Locate the cell with the specified text and output its [X, Y] center coordinate. 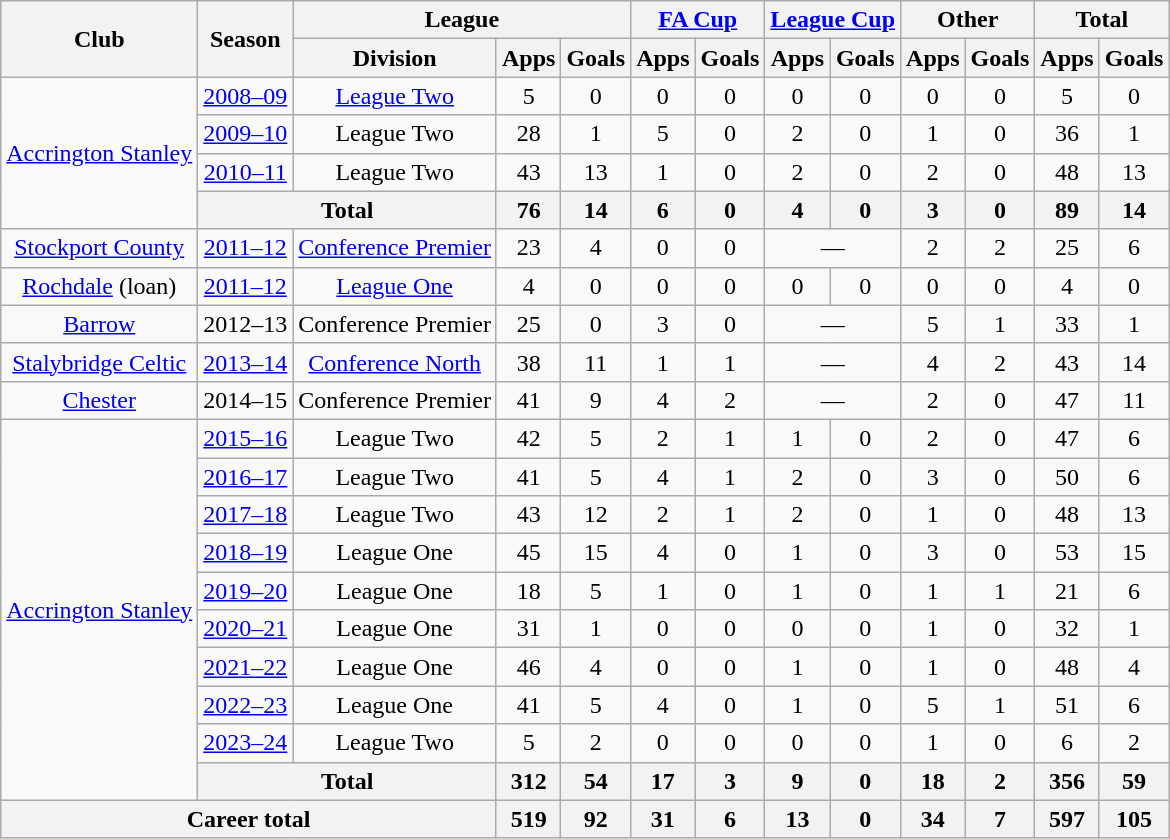
2010–11 [246, 172]
7 [1000, 819]
519 [528, 819]
Barrow [100, 324]
33 [1067, 324]
356 [1067, 781]
23 [528, 248]
312 [528, 781]
Stockport County [100, 248]
2008–09 [246, 96]
2015–16 [246, 438]
12 [596, 515]
2019–20 [246, 591]
46 [528, 667]
2020–21 [246, 629]
Chester [100, 400]
2022–23 [246, 705]
53 [1067, 553]
105 [1134, 819]
597 [1067, 819]
54 [596, 781]
50 [1067, 477]
2013–14 [246, 362]
FA Cup [698, 20]
2016–17 [246, 477]
36 [1067, 134]
38 [528, 362]
Conference North [395, 362]
45 [528, 553]
51 [1067, 705]
2009–10 [246, 134]
76 [528, 210]
21 [1067, 591]
League Cup [833, 20]
Season [246, 39]
32 [1067, 629]
Division [395, 58]
2023–24 [246, 743]
Rochdale (loan) [100, 286]
28 [528, 134]
League [462, 20]
Club [100, 39]
2014–15 [246, 400]
2012–13 [246, 324]
Career total [249, 819]
34 [933, 819]
Other [968, 20]
42 [528, 438]
2021–22 [246, 667]
89 [1067, 210]
17 [663, 781]
Stalybridge Celtic [100, 362]
2017–18 [246, 515]
2018–19 [246, 553]
59 [1134, 781]
92 [596, 819]
